Return (x, y) of the center of cell containing provided text 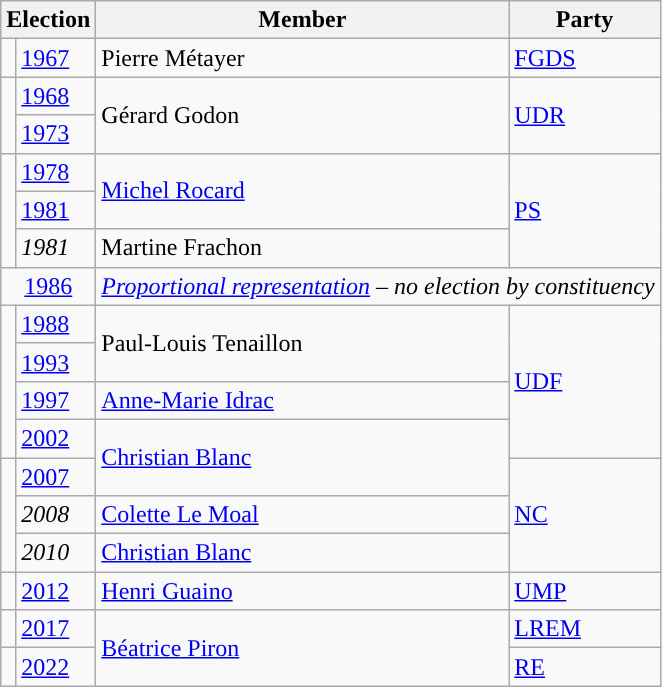
Martine Frachon (302, 248)
2010 (56, 553)
2017 (56, 629)
1988 (56, 324)
Gérard Godon (302, 115)
1967 (56, 58)
FGDS (584, 58)
1993 (56, 362)
Pierre Métayer (302, 58)
Colette Le Moal (302, 515)
2022 (56, 667)
Proportional representation – no election by constituency (378, 286)
1986 (48, 286)
1968 (56, 96)
RE (584, 667)
2002 (56, 438)
1973 (56, 134)
Béatrice Piron (302, 648)
Member (302, 20)
PS (584, 210)
Michel Rocard (302, 191)
2008 (56, 515)
Henri Guaino (302, 591)
1978 (56, 172)
LREM (584, 629)
Paul-Louis Tenaillon (302, 343)
UMP (584, 591)
Election (48, 20)
UDF (584, 381)
1997 (56, 400)
2007 (56, 477)
Party (584, 20)
2012 (56, 591)
Anne-Marie Idrac (302, 400)
NC (584, 515)
UDR (584, 115)
